Provide the (X, Y) coordinate of the cell's center where the given text is located.  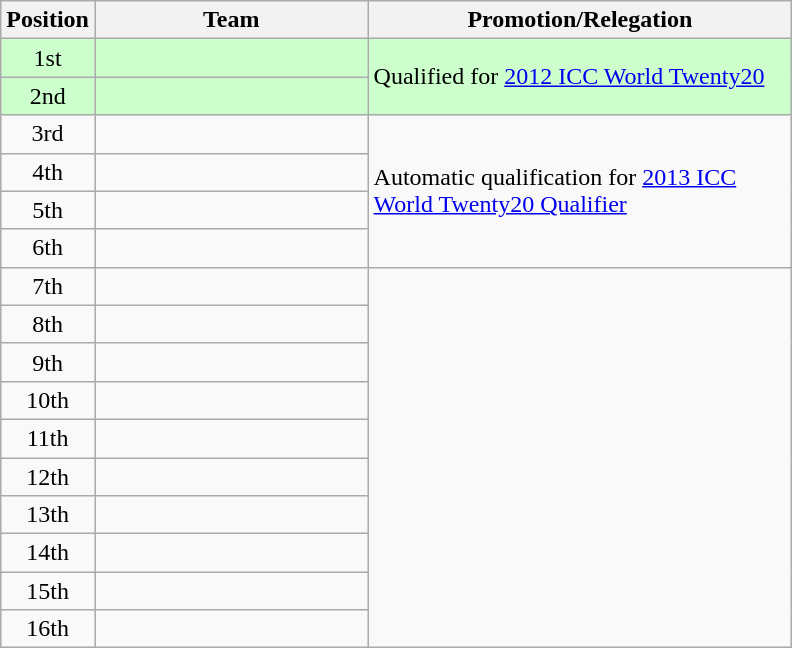
3rd (48, 134)
Qualified for 2012 ICC World Twenty20 (580, 77)
9th (48, 362)
15th (48, 591)
Position (48, 20)
2nd (48, 96)
14th (48, 553)
Automatic qualification for 2013 ICC World Twenty20 Qualifier (580, 191)
7th (48, 286)
8th (48, 324)
Promotion/Relegation (580, 20)
5th (48, 210)
16th (48, 629)
1st (48, 58)
6th (48, 248)
12th (48, 477)
Team (231, 20)
11th (48, 438)
10th (48, 400)
13th (48, 515)
4th (48, 172)
